Output the [X, Y] coordinate of the center of the cell containing the given text.  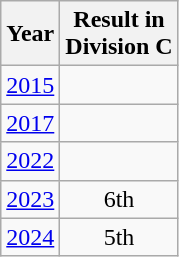
2023 [30, 199]
2024 [30, 237]
6th [119, 199]
2015 [30, 85]
2022 [30, 161]
Result inDivision C [119, 34]
Year [30, 34]
2017 [30, 123]
5th [119, 237]
